Determine the [x, y] coordinate at the center of the cell enclosing the given text.  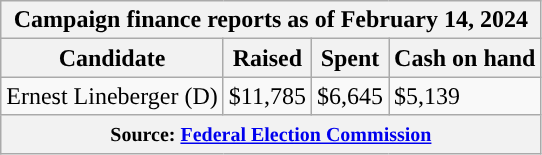
Source: Federal Election Commission [271, 134]
Spent [350, 58]
$11,785 [267, 96]
Cash on hand [465, 58]
Raised [267, 58]
$6,645 [350, 96]
$5,139 [465, 96]
Campaign finance reports as of February 14, 2024 [271, 20]
Candidate [112, 58]
Ernest Lineberger (D) [112, 96]
